From the cell containing the given text, extract its center point as [X, Y] coordinate. 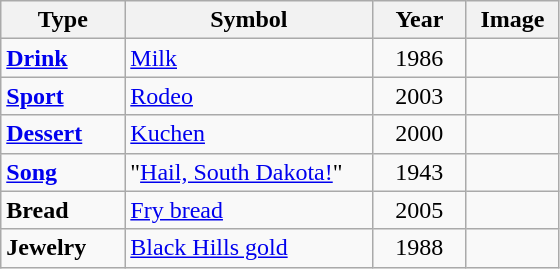
2005 [420, 210]
Rodeo [249, 96]
2000 [420, 134]
Drink [63, 58]
1943 [420, 172]
Symbol [249, 20]
Black Hills gold [249, 248]
Kuchen [249, 134]
Milk [249, 58]
1988 [420, 248]
Year [420, 20]
Sport [63, 96]
Bread [63, 210]
Song [63, 172]
"Hail, South Dakota!" [249, 172]
Image [512, 20]
Type [63, 20]
Jewelry [63, 248]
Dessert [63, 134]
1986 [420, 58]
Fry bread [249, 210]
2003 [420, 96]
